Return the [x, y] coordinate for the center point of the cell that contains the specified text.  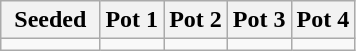
Seeded [50, 20]
Pot 2 [196, 20]
Pot 4 [323, 20]
Pot 3 [259, 20]
Pot 1 [132, 20]
